Capture the cell that displays the provided text and extract its (x, y) central coordinate. 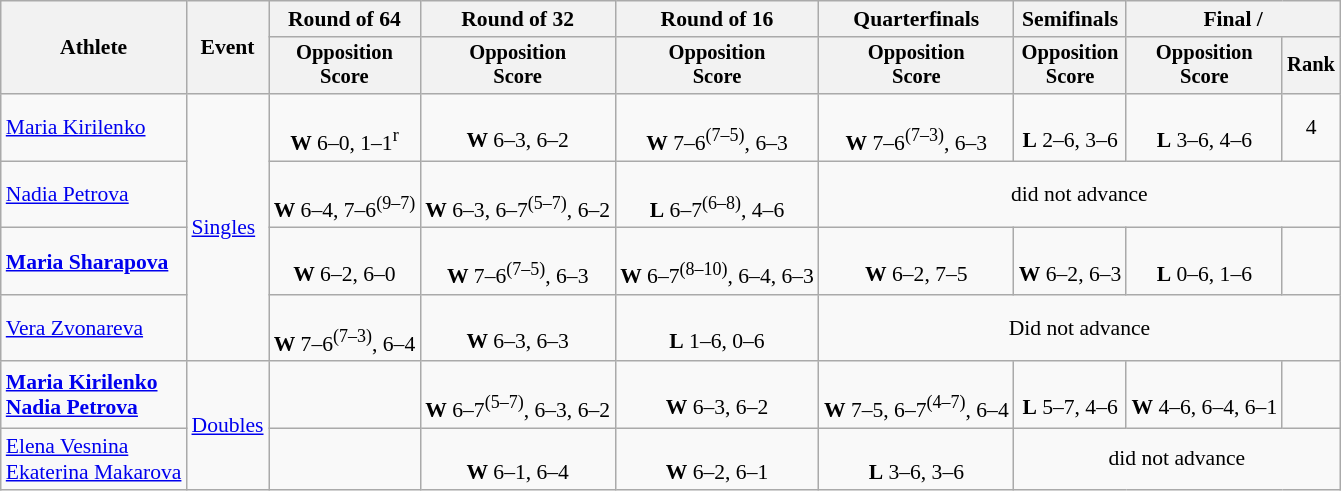
Nadia Petrova (94, 194)
L 1–6, 0–6 (717, 328)
Athlete (94, 48)
W 6–3, 6–3 (518, 328)
W 7–6(7–3), 6–3 (916, 128)
L 3–6, 4–6 (1204, 128)
L 5–7, 4–6 (1070, 396)
W 6–4, 7–6(9–7) (345, 194)
W 6–0, 1–1r (345, 128)
W 6–2, 6–0 (345, 262)
Maria KirilenkoNadia Petrova (94, 396)
Vera Zvonareva (94, 328)
Maria Kirilenko (94, 128)
Singles (227, 228)
L 0–6, 1–6 (1204, 262)
W 6–2, 6–3 (1070, 262)
W 6–7(5–7), 6–3, 6–2 (518, 396)
Did not advance (1080, 328)
W 4–6, 6–4, 6–1 (1204, 396)
Round of 64 (345, 19)
Quarterfinals (916, 19)
Round of 16 (717, 19)
L 3–6, 3–6 (916, 460)
Elena VesninaEkaterina Makarova (94, 460)
4 (1311, 128)
W 6–2, 6–1 (717, 460)
W 6–7(8–10), 6–4, 6–3 (717, 262)
Rank (1311, 66)
W 7–6(7–3), 6–4 (345, 328)
W 6–2, 7–5 (916, 262)
W 7–5, 6–7(4–7), 6–4 (916, 396)
Semifinals (1070, 19)
W 6–3, 6–7(5–7), 6–2 (518, 194)
L 2–6, 3–6 (1070, 128)
Event (227, 48)
L 6–7(6–8), 4–6 (717, 194)
Round of 32 (518, 19)
Doubles (227, 426)
Final / (1232, 19)
Maria Sharapova (94, 262)
W 6–1, 6–4 (518, 460)
